From the cell containing the given text, extract its center point as (X, Y) coordinate. 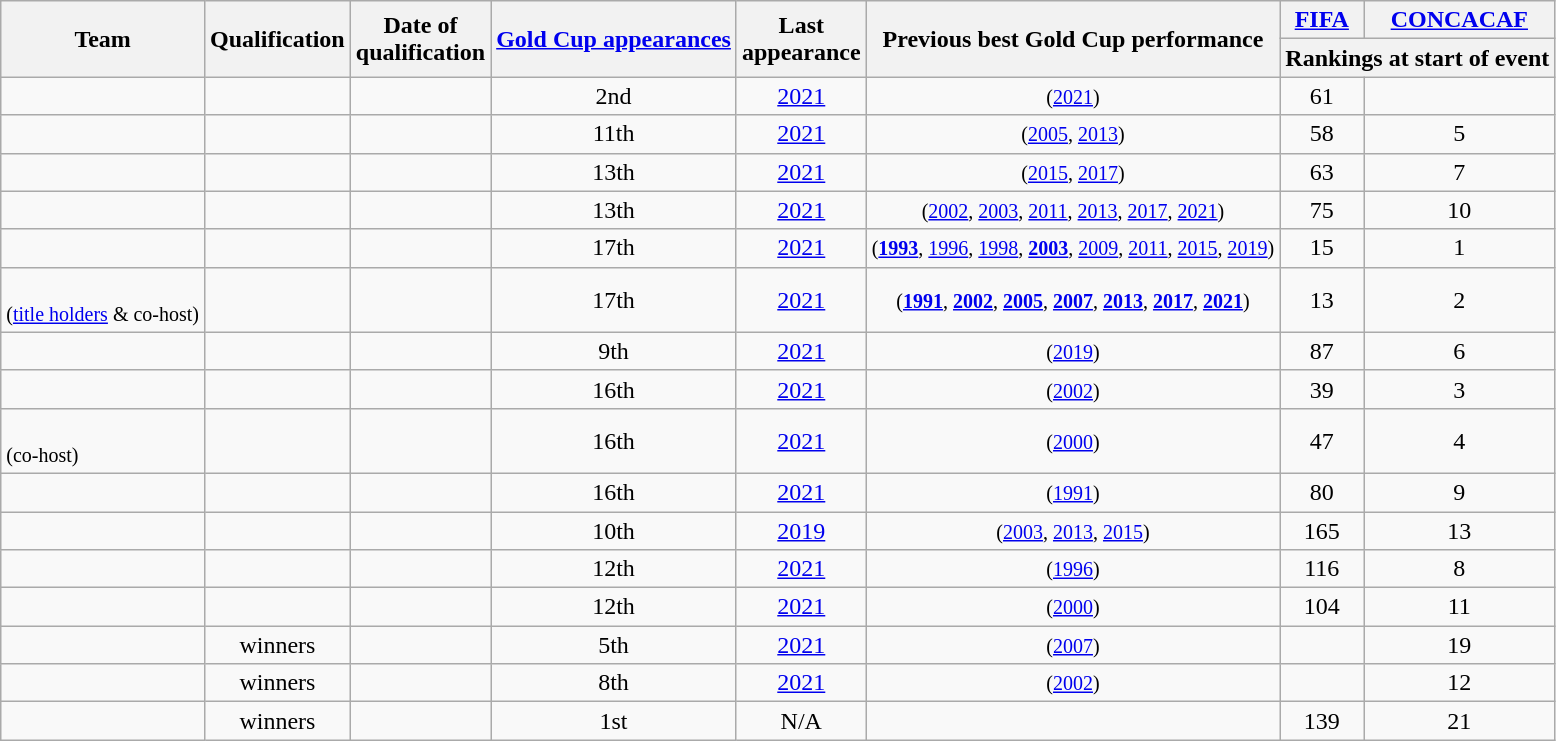
10 (1460, 210)
58 (1322, 134)
(2015, 2017) (1073, 172)
8th (614, 683)
N/A (801, 721)
(2007) (1073, 645)
6 (1460, 351)
FIFA (1322, 20)
5 (1460, 134)
(2003, 2013, 2015) (1073, 531)
Team (103, 39)
116 (1322, 569)
9 (1460, 492)
10th (614, 531)
3 (1460, 389)
CONCACAF (1460, 20)
Rankings at start of event (1418, 58)
12 (1460, 683)
(co-host) (103, 440)
(2005, 2013) (1073, 134)
19 (1460, 645)
Previous best Gold Cup performance (1073, 39)
1st (614, 721)
5th (614, 645)
15 (1322, 248)
87 (1322, 351)
7 (1460, 172)
80 (1322, 492)
4 (1460, 440)
11 (1460, 607)
75 (1322, 210)
(2021) (1073, 96)
21 (1460, 721)
39 (1322, 389)
165 (1322, 531)
(2002, 2003, 2011, 2013, 2017, 2021) (1073, 210)
(1993, 1996, 1998, 2003, 2009, 2011, 2015, 2019) (1073, 248)
139 (1322, 721)
Date ofqualification (420, 39)
63 (1322, 172)
9th (614, 351)
(1991) (1073, 492)
(1996) (1073, 569)
11th (614, 134)
2 (1460, 300)
(1991, 2002, 2005, 2007, 2013, 2017, 2021) (1073, 300)
Gold Cup appearances (614, 39)
2nd (614, 96)
Lastappearance (801, 39)
2019 (801, 531)
1 (1460, 248)
8 (1460, 569)
(2019) (1073, 351)
104 (1322, 607)
Qualification (278, 39)
(title holders & co-host) (103, 300)
61 (1322, 96)
47 (1322, 440)
